Detect which cell encompasses the target text, then output its (x, y) center coordinate. 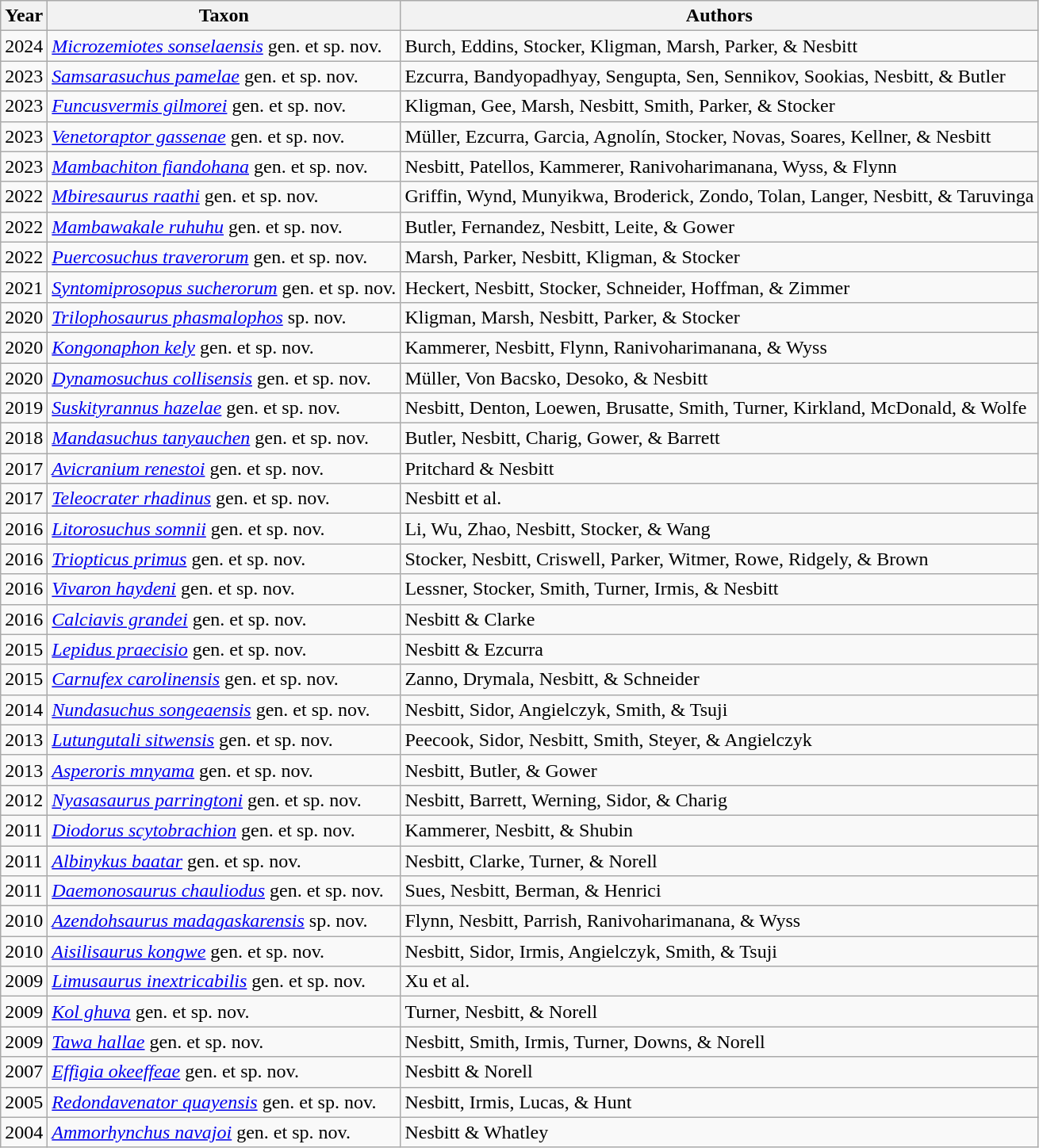
Lutungutali sitwensis gen. et sp. nov. (224, 740)
Nesbitt & Clarke (719, 619)
Effigia okeeffeae gen. et sp. nov. (224, 1072)
Suskityrannus hazelae gen. et sp. nov. (224, 408)
Nesbitt et al. (719, 499)
Puercosuchus traverorum gen. et sp. nov. (224, 257)
2012 (24, 800)
Müller, Ezcurra, Garcia, Agnolín, Stocker, Novas, Soares, Kellner, & Nesbitt (719, 136)
Vivaron haydeni gen. et sp. nov. (224, 589)
Ezcurra, Bandyopadhyay, Sengupta, Sen, Sennikov, Sookias, Nesbitt, & Butler (719, 76)
Kammerer, Nesbitt, & Shubin (719, 830)
Calciavis grandei gen. et sp. nov. (224, 619)
Kongonaphon kely gen. et sp. nov. (224, 347)
Nesbitt, Sidor, Irmis, Angielczyk, Smith, & Tsuji (719, 951)
Nyasasaurus parringtoni gen. et sp. nov. (224, 800)
Burch, Eddins, Stocker, Kligman, Marsh, Parker, & Nesbitt (719, 46)
Avicranium renestoi gen. et sp. nov. (224, 469)
Kligman, Gee, Marsh, Nesbitt, Smith, Parker, & Stocker (719, 106)
Carnufex carolinensis gen. et sp. nov. (224, 679)
Pritchard & Nesbitt (719, 469)
Nesbitt & Norell (719, 1072)
2004 (24, 1132)
Müller, Von Bacsko, Desoko, & Nesbitt (719, 378)
Dynamosuchus collisensis gen. et sp. nov. (224, 378)
Nesbitt, Butler, & Gower (719, 770)
Mambawakale ruhuhu gen. et sp. nov. (224, 227)
Butler, Fernandez, Nesbitt, Leite, & Gower (719, 227)
Sues, Nesbitt, Berman, & Henrici (719, 891)
Redondavenator quayensis gen. et sp. nov. (224, 1102)
Li, Wu, Zhao, Nesbitt, Stocker, & Wang (719, 529)
Mandasuchus tanyauchen gen. et sp. nov. (224, 438)
Teleocrater rhadinus gen. et sp. nov. (224, 499)
Funcusvermis gilmorei gen. et sp. nov. (224, 106)
Kol ghuva gen. et sp. nov. (224, 1012)
Heckert, Nesbitt, Stocker, Schneider, Hoffman, & Zimmer (719, 287)
Albinykus baatar gen. et sp. nov. (224, 860)
Nundasuchus songeaensis gen. et sp. nov. (224, 710)
Nesbitt, Barrett, Werning, Sidor, & Charig (719, 800)
Mbiresaurus raathi gen. et sp. nov. (224, 197)
Marsh, Parker, Nesbitt, Kligman, & Stocker (719, 257)
Samsarasuchus pamelae gen. et sp. nov. (224, 76)
Flynn, Nesbitt, Parrish, Ranivoharimanana, & Wyss (719, 921)
2021 (24, 287)
Turner, Nesbitt, & Norell (719, 1012)
Litorosuchus somnii gen. et sp. nov. (224, 529)
2014 (24, 710)
Nesbitt, Smith, Irmis, Turner, Downs, & Norell (719, 1042)
Peecook, Sidor, Nesbitt, Smith, Steyer, & Angielczyk (719, 740)
Limusaurus inextricabilis gen. et sp. nov. (224, 982)
Griffin, Wynd, Munyikwa, Broderick, Zondo, Tolan, Langer, Nesbitt, & Taruvinga (719, 197)
Diodorus scytobrachion gen. et sp. nov. (224, 830)
Kammerer, Nesbitt, Flynn, Ranivoharimanana, & Wyss (719, 347)
2007 (24, 1072)
Kligman, Marsh, Nesbitt, Parker, & Stocker (719, 317)
Nesbitt & Ezcurra (719, 649)
Azendohsaurus madagaskarensis sp. nov. (224, 921)
Lepidus praecisio gen. et sp. nov. (224, 649)
Asperoris mnyama gen. et sp. nov. (224, 770)
Stocker, Nesbitt, Criswell, Parker, Witmer, Rowe, Ridgely, & Brown (719, 559)
Triopticus primus gen. et sp. nov. (224, 559)
Venetoraptor gassenae gen. et sp. nov. (224, 136)
Authors (719, 16)
Butler, Nesbitt, Charig, Gower, & Barrett (719, 438)
Year (24, 16)
Zanno, Drymala, Nesbitt, & Schneider (719, 679)
2018 (24, 438)
Xu et al. (719, 982)
Taxon (224, 16)
Nesbitt, Sidor, Angielczyk, Smith, & Tsuji (719, 710)
Nesbitt, Denton, Loewen, Brusatte, Smith, Turner, Kirkland, McDonald, & Wolfe (719, 408)
Syntomiprosopus sucherorum gen. et sp. nov. (224, 287)
2024 (24, 46)
Aisilisaurus kongwe gen. et sp. nov. (224, 951)
2005 (24, 1102)
Tawa hallae gen. et sp. nov. (224, 1042)
Lessner, Stocker, Smith, Turner, Irmis, & Nesbitt (719, 589)
Nesbitt, Clarke, Turner, & Norell (719, 860)
Trilophosaurus phasmalophos sp. nov. (224, 317)
Ammorhynchus navajoi gen. et sp. nov. (224, 1132)
Mambachiton fiandohana gen. et sp. nov. (224, 166)
Microzemiotes sonselaensis gen. et sp. nov. (224, 46)
2019 (24, 408)
Nesbitt, Irmis, Lucas, & Hunt (719, 1102)
Daemonosaurus chauliodus gen. et sp. nov. (224, 891)
Nesbitt & Whatley (719, 1132)
Nesbitt, Patellos, Kammerer, Ranivoharimanana, Wyss, & Flynn (719, 166)
